Scan for the cell matching the given text and deliver its (X, Y) coordinate at center. 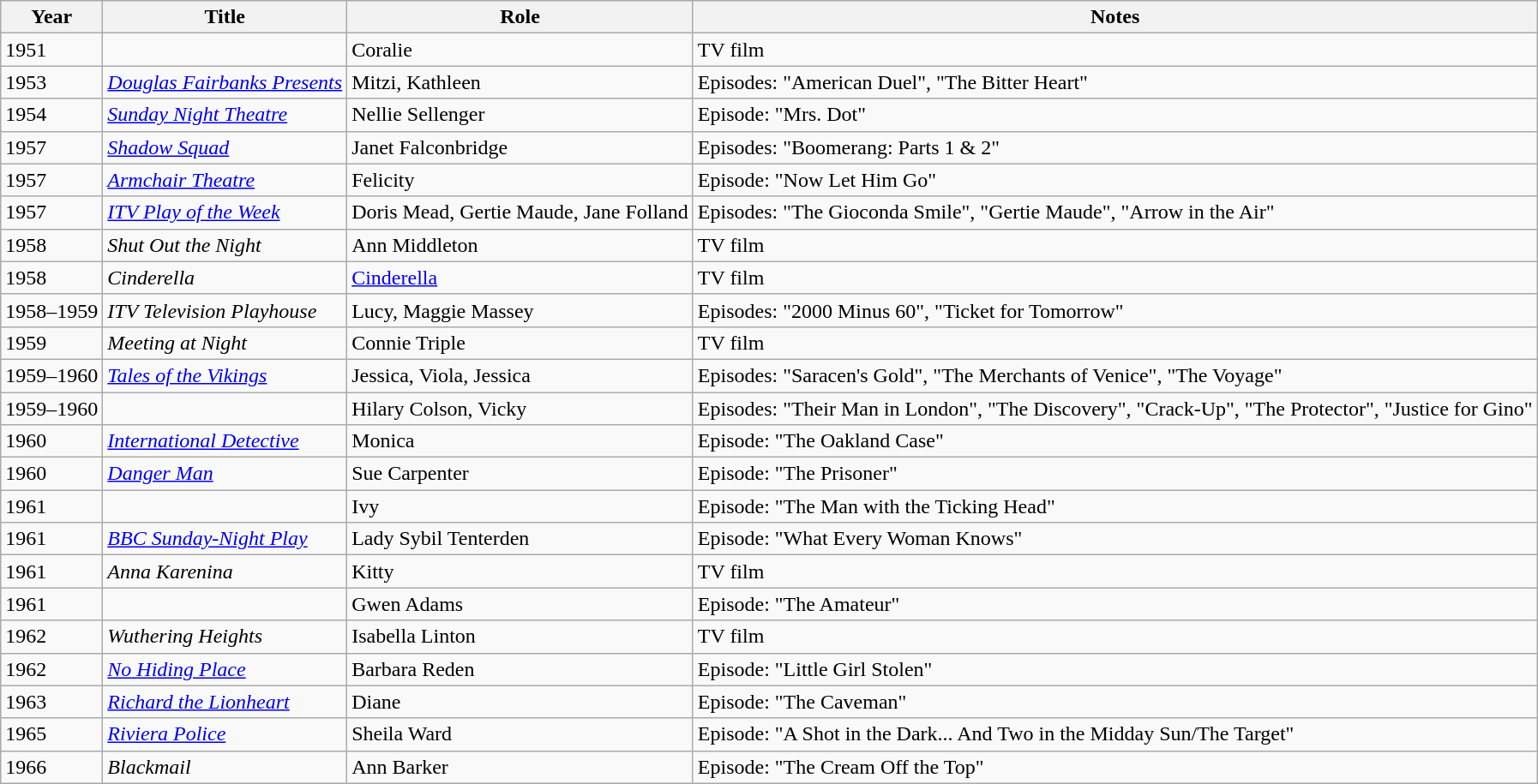
1959 (51, 343)
Episode: "The Prisoner" (1114, 474)
Ann Middleton (520, 245)
1958–1959 (51, 310)
Episode: "Now Let Him Go" (1114, 180)
Mitzi, Kathleen (520, 82)
1965 (51, 734)
Doris Mead, Gertie Maude, Jane Folland (520, 212)
1963 (51, 702)
Nellie Sellenger (520, 115)
Episode: "A Shot in the Dark... And Two in the Midday Sun/The Target" (1114, 734)
Jessica, Viola, Jessica (520, 375)
ITV Play of the Week (225, 212)
Title (225, 17)
Sue Carpenter (520, 474)
Tales of the Vikings (225, 375)
Episodes: "2000 Minus 60", "Ticket for Tomorrow" (1114, 310)
Episode: "Mrs. Dot" (1114, 115)
Kitty (520, 572)
Sunday Night Theatre (225, 115)
Episode: "The Caveman" (1114, 702)
Episodes: "American Duel", "The Bitter Heart" (1114, 82)
1954 (51, 115)
Hilary Colson, Vicky (520, 409)
Notes (1114, 17)
Diane (520, 702)
Shut Out the Night (225, 245)
Episode: "The Oakland Case" (1114, 441)
Ivy (520, 506)
Episodes: "Their Man in London", "The Discovery", "Crack-Up", "The Protector", "Justice for Gino" (1114, 409)
Felicity (520, 180)
Meeting at Night (225, 343)
Episode: "The Cream Off the Top" (1114, 767)
Wuthering Heights (225, 637)
Episodes: "Saracen's Gold", "The Merchants of Venice", "The Voyage" (1114, 375)
Monica (520, 441)
Role (520, 17)
1966 (51, 767)
Shadow Squad (225, 147)
Douglas Fairbanks Presents (225, 82)
Year (51, 17)
International Detective (225, 441)
Gwen Adams (520, 604)
Isabella Linton (520, 637)
Episode: "Little Girl Stolen" (1114, 669)
Janet Falconbridge (520, 147)
ITV Television Playhouse (225, 310)
Episodes: "Boomerang: Parts 1 & 2" (1114, 147)
Episodes: "The Gioconda Smile", "Gertie Maude", "Arrow in the Air" (1114, 212)
No Hiding Place (225, 669)
Episode: "The Amateur" (1114, 604)
Richard the Lionheart (225, 702)
1953 (51, 82)
Anna Karenina (225, 572)
Connie Triple (520, 343)
Barbara Reden (520, 669)
Episode: "The Man with the Ticking Head" (1114, 506)
Coralie (520, 50)
Lady Sybil Tenterden (520, 539)
Riviera Police (225, 734)
Lucy, Maggie Massey (520, 310)
Ann Barker (520, 767)
1951 (51, 50)
BBC Sunday-Night Play (225, 539)
Danger Man (225, 474)
Sheila Ward (520, 734)
Blackmail (225, 767)
Episode: "What Every Woman Knows" (1114, 539)
Armchair Theatre (225, 180)
